Search for the cell housing the specified text and yield its (X, Y) center coordinate. 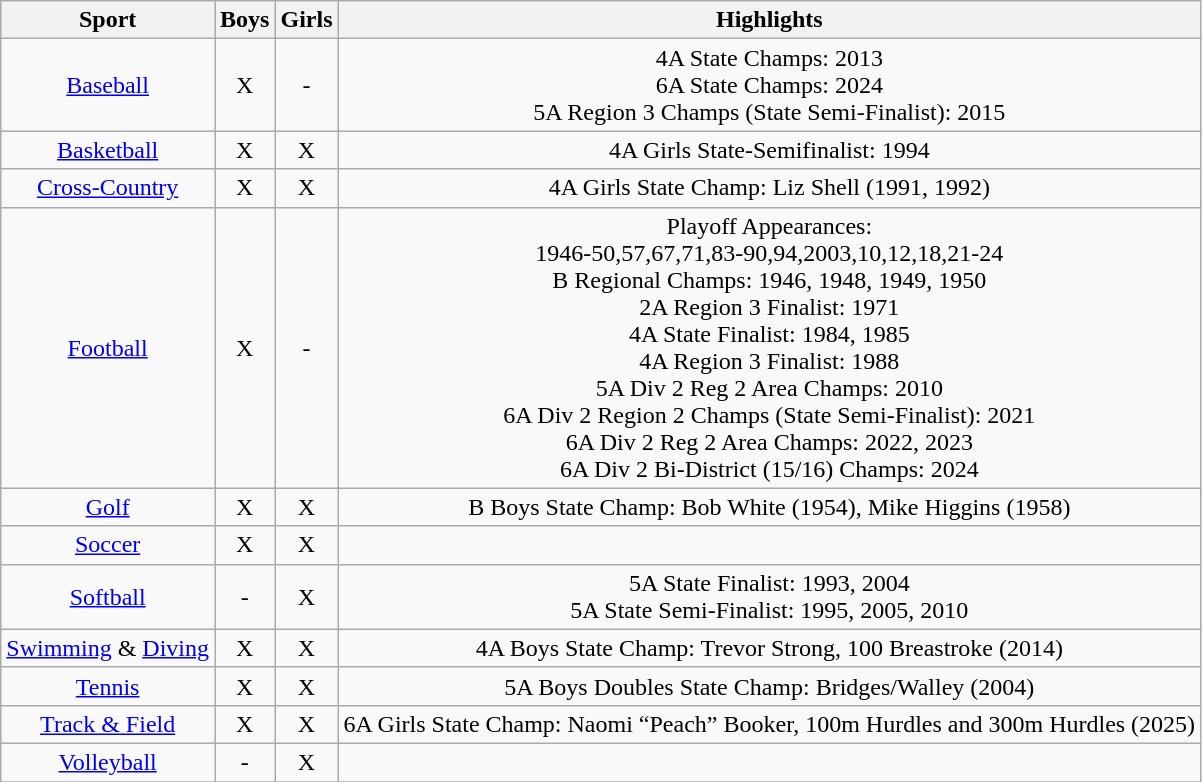
Girls (306, 20)
6A Girls State Champ: Naomi “Peach” Booker, 100m Hurdles and 300m Hurdles (2025) (770, 724)
Baseball (108, 85)
Basketball (108, 150)
Cross-Country (108, 188)
Swimming & Diving (108, 648)
Tennis (108, 686)
Volleyball (108, 762)
4A Girls State Champ: Liz Shell (1991, 1992) (770, 188)
Football (108, 348)
Soccer (108, 545)
Boys (245, 20)
Golf (108, 507)
B Boys State Champ: Bob White (1954), Mike Higgins (1958) (770, 507)
4A Boys State Champ: Trevor Strong, 100 Breastroke (2014) (770, 648)
Softball (108, 596)
5A Boys Doubles State Champ: Bridges/Walley (2004) (770, 686)
Track & Field (108, 724)
Highlights (770, 20)
4A State Champs: 20136A State Champs: 20245A Region 3 Champs (State Semi-Finalist): 2015 (770, 85)
Sport (108, 20)
5A State Finalist: 1993, 20045A State Semi-Finalist: 1995, 2005, 2010 (770, 596)
4A Girls State-Semifinalist: 1994 (770, 150)
